Search for the cell housing the specified text and yield its (X, Y) center coordinate. 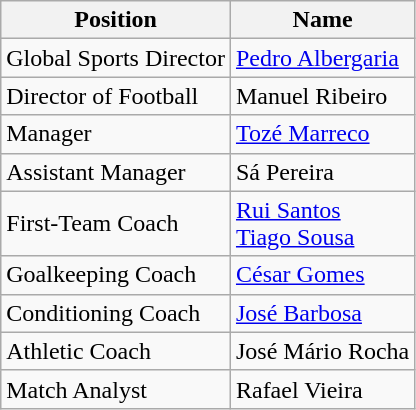
Sá Pereira (322, 172)
Goalkeeping Coach (116, 275)
Manuel Ribeiro (322, 96)
Match Analyst (116, 389)
First-Team Coach (116, 224)
Global Sports Director (116, 58)
Conditioning Coach (116, 313)
César Gomes (322, 275)
Athletic Coach (116, 351)
Director of Football (116, 96)
Pedro Albergaria (322, 58)
Tozé Marreco (322, 134)
Position (116, 20)
José Mário Rocha (322, 351)
Manager (116, 134)
Assistant Manager (116, 172)
Name (322, 20)
José Barbosa (322, 313)
Rui Santos Tiago Sousa (322, 224)
Rafael Vieira (322, 389)
